For the text-containing cell, return its midpoint in [X, Y] coordinate format. 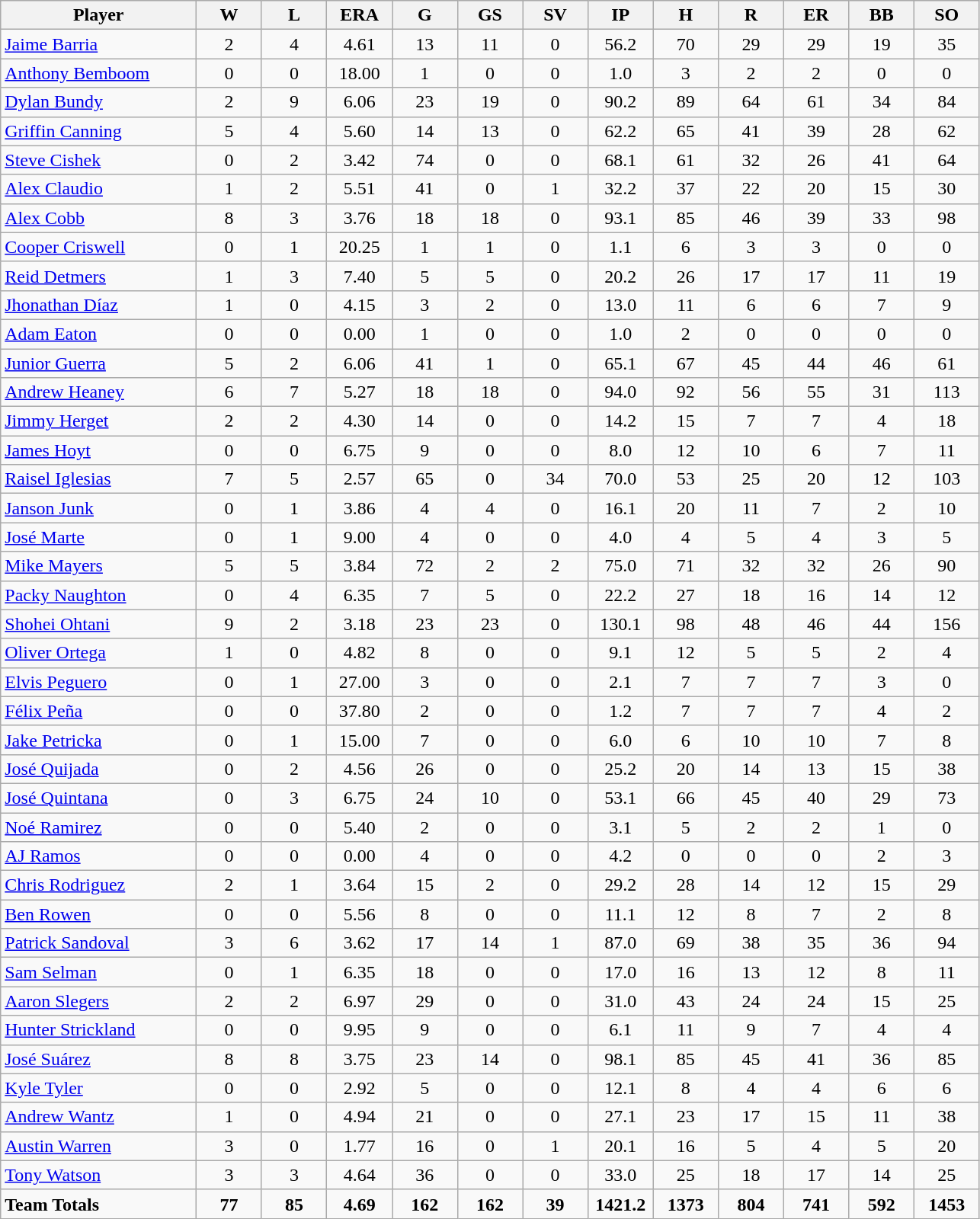
69 [686, 943]
4.30 [360, 421]
Félix Peña [99, 711]
8.0 [620, 450]
Elvis Peguero [99, 682]
4.2 [620, 856]
3.64 [360, 885]
29.2 [620, 885]
48 [751, 624]
92 [686, 392]
11.1 [620, 914]
1.77 [360, 1146]
Noé Ramirez [99, 827]
Jimmy Herget [99, 421]
GS [490, 15]
Junior Guerra [99, 363]
W [229, 15]
21 [424, 1117]
Chris Rodriguez [99, 885]
5.51 [360, 189]
130.1 [620, 624]
7.40 [360, 276]
Player [99, 15]
Mike Mayers [99, 566]
6.97 [360, 1001]
9.00 [360, 537]
R [751, 15]
2.1 [620, 682]
Ben Rowen [99, 914]
9.95 [360, 1030]
12.1 [620, 1088]
2.92 [360, 1088]
93.1 [620, 218]
32.2 [620, 189]
Patrick Sandoval [99, 943]
62.2 [620, 131]
22 [751, 189]
27.00 [360, 682]
Team Totals [99, 1204]
592 [882, 1204]
31 [882, 392]
1453 [946, 1204]
Jaime Barria [99, 44]
José Suárez [99, 1059]
Aaron Slegers [99, 1001]
27 [686, 595]
H [686, 15]
3.18 [360, 624]
67 [686, 363]
SV [556, 15]
4.69 [360, 1204]
José Quintana [99, 798]
20.25 [360, 247]
3.75 [360, 1059]
71 [686, 566]
Janson Junk [99, 508]
20.2 [620, 276]
3.42 [360, 160]
Austin Warren [99, 1146]
ER [816, 15]
62 [946, 131]
70.0 [620, 479]
70 [686, 44]
SO [946, 15]
Jake Petricka [99, 740]
94.0 [620, 392]
3.84 [360, 566]
56.2 [620, 44]
Raisel Iglesias [99, 479]
18.00 [360, 73]
BB [882, 15]
804 [751, 1204]
6.0 [620, 740]
ERA [360, 15]
Hunter Strickland [99, 1030]
4.15 [360, 305]
3.62 [360, 943]
José Marte [99, 537]
30 [946, 189]
3.1 [620, 827]
94 [946, 943]
4.0 [620, 537]
3.86 [360, 508]
5.56 [360, 914]
75.0 [620, 566]
Oliver Ortega [99, 653]
AJ Ramos [99, 856]
1421.2 [620, 1204]
72 [424, 566]
66 [686, 798]
14.2 [620, 421]
4.64 [360, 1175]
6.1 [620, 1030]
Packy Naughton [99, 595]
55 [816, 392]
2.57 [360, 479]
90 [946, 566]
Jhonathan Díaz [99, 305]
84 [946, 102]
4.82 [360, 653]
3.76 [360, 218]
156 [946, 624]
L [294, 15]
43 [686, 1001]
741 [816, 1204]
113 [946, 392]
Tony Watson [99, 1175]
89 [686, 102]
James Hoyt [99, 450]
16.1 [620, 508]
31.0 [620, 1001]
4.94 [360, 1117]
37 [686, 189]
90.2 [620, 102]
22.2 [620, 595]
Andrew Wantz [99, 1117]
5.40 [360, 827]
17.0 [620, 972]
20.1 [620, 1146]
27.1 [620, 1117]
5.60 [360, 131]
Kyle Tyler [99, 1088]
4.61 [360, 44]
Cooper Criswell [99, 247]
Griffin Canning [99, 131]
73 [946, 798]
37.80 [360, 711]
Reid Detmers [99, 276]
40 [816, 798]
4.56 [360, 769]
1.1 [620, 247]
98.1 [620, 1059]
José Quijada [99, 769]
53.1 [620, 798]
Dylan Bundy [99, 102]
Alex Claudio [99, 189]
Sam Selman [99, 972]
87.0 [620, 943]
G [424, 15]
Andrew Heaney [99, 392]
65.1 [620, 363]
68.1 [620, 160]
25.2 [620, 769]
13.0 [620, 305]
77 [229, 1204]
103 [946, 479]
Adam Eaton [99, 334]
Anthony Bemboom [99, 73]
9.1 [620, 653]
15.00 [360, 740]
1.2 [620, 711]
33 [882, 218]
IP [620, 15]
Steve Cishek [99, 160]
Shohei Ohtani [99, 624]
1373 [686, 1204]
53 [686, 479]
74 [424, 160]
56 [751, 392]
Alex Cobb [99, 218]
33.0 [620, 1175]
5.27 [360, 392]
